Scan for the cell matching the given text and deliver its [X, Y] coordinate at center. 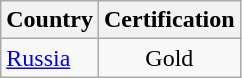
Country [50, 20]
Certification [169, 20]
Russia [50, 58]
Gold [169, 58]
